Scan for the cell matching the given text and deliver its [X, Y] coordinate at center. 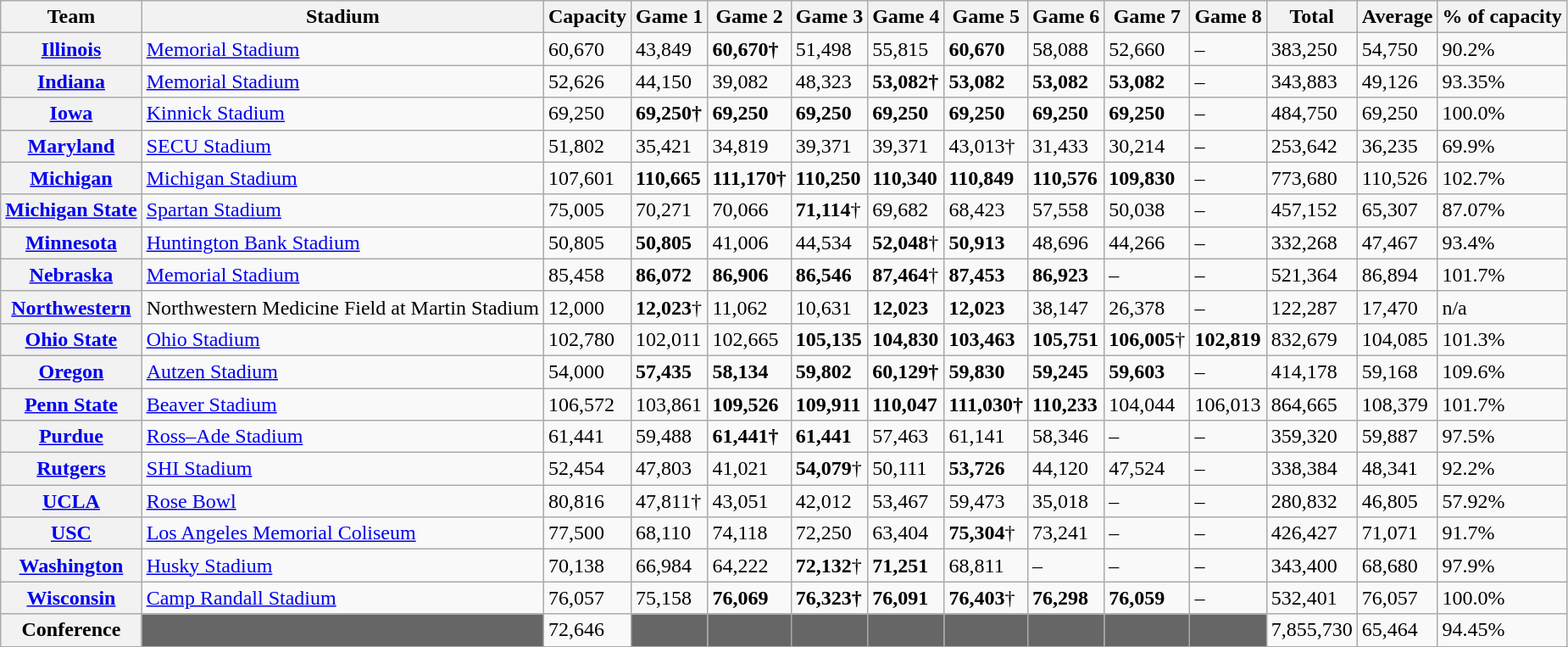
90.2% [1502, 49]
47,467 [1397, 243]
Rose Bowl [342, 501]
102,780 [587, 339]
74,118 [749, 533]
106,005† [1148, 339]
93.35% [1502, 81]
53,467 [906, 501]
Illinois [71, 49]
253,642 [1312, 146]
59,887 [1397, 437]
76,059 [1148, 598]
51,802 [587, 146]
343,883 [1312, 81]
Ohio Stadium [342, 339]
111,170† [749, 178]
% of capacity [1502, 17]
52,454 [587, 469]
Ohio State [71, 339]
75,158 [669, 598]
SECU Stadium [342, 146]
55,815 [906, 49]
110,526 [1397, 178]
76,069 [749, 598]
39,082 [749, 81]
87,464† [906, 275]
Oregon [71, 371]
43,849 [669, 49]
Autzen Stadium [342, 371]
UCLA [71, 501]
USC [71, 533]
Game 3 [829, 17]
46,805 [1397, 501]
110,250 [829, 178]
Team [71, 17]
68,680 [1397, 566]
47,811† [669, 501]
102,011 [669, 339]
76,403† [986, 598]
105,751 [1065, 339]
57,558 [1065, 210]
86,923 [1065, 275]
17,470 [1397, 307]
31,433 [1065, 146]
50,913 [986, 243]
70,138 [587, 566]
70,271 [669, 210]
52,626 [587, 81]
109,526 [749, 404]
44,534 [829, 243]
65,307 [1397, 210]
11,062 [749, 307]
60,129† [906, 371]
72,250 [829, 533]
50,111 [906, 469]
383,250 [1312, 49]
111,030† [986, 404]
68,811 [986, 566]
110,340 [906, 178]
521,364 [1312, 275]
343,400 [1312, 566]
42,012 [829, 501]
Capacity [587, 17]
110,233 [1065, 404]
86,894 [1397, 275]
69,682 [906, 210]
68,423 [986, 210]
75,304† [986, 533]
110,665 [669, 178]
Washington [71, 566]
338,384 [1312, 469]
75,005 [587, 210]
104,830 [906, 339]
Stadium [342, 17]
34,819 [749, 146]
Game 8 [1228, 17]
60,670† [749, 49]
426,427 [1312, 533]
47,524 [1148, 469]
41,006 [749, 243]
71,071 [1397, 533]
109,911 [829, 404]
69,250† [669, 114]
Total [1312, 17]
108,379 [1397, 404]
Huntington Bank Stadium [342, 243]
59,603 [1148, 371]
77,500 [587, 533]
106,572 [587, 404]
832,679 [1312, 339]
35,421 [669, 146]
51,498 [829, 49]
72,132† [829, 566]
109,830 [1148, 178]
110,576 [1065, 178]
102.7% [1502, 178]
Maryland [71, 146]
50,038 [1148, 210]
Rutgers [71, 469]
68,110 [669, 533]
35,018 [1065, 501]
58,346 [1065, 437]
97.9% [1502, 566]
Game 7 [1148, 17]
58,088 [1065, 49]
93.4% [1502, 243]
26,378 [1148, 307]
97.5% [1502, 437]
72,646 [587, 630]
Wisconsin [71, 598]
457,152 [1312, 210]
61,441† [749, 437]
59,473 [986, 501]
107,601 [587, 178]
Game 6 [1065, 17]
109.6% [1502, 371]
59,488 [669, 437]
484,750 [1312, 114]
Michigan [71, 178]
94.45% [1502, 630]
Nebraska [71, 275]
105,135 [829, 339]
43,013† [986, 146]
44,150 [669, 81]
80,816 [587, 501]
48,323 [829, 81]
n/a [1502, 307]
49,126 [1397, 81]
332,268 [1312, 243]
Beaver Stadium [342, 404]
48,696 [1065, 243]
52,660 [1148, 49]
43,051 [749, 501]
54,750 [1397, 49]
76,091 [906, 598]
30,214 [1148, 146]
86,906 [749, 275]
87.07% [1502, 210]
110,047 [906, 404]
76,298 [1065, 598]
Penn State [71, 404]
61,141 [986, 437]
63,404 [906, 533]
Los Angeles Memorial Coliseum [342, 533]
103,463 [986, 339]
85,458 [587, 275]
86,072 [669, 275]
10,631 [829, 307]
59,245 [1065, 371]
44,120 [1065, 469]
69.9% [1502, 146]
104,085 [1397, 339]
Kinnick Stadium [342, 114]
Game 1 [669, 17]
Camp Randall Stadium [342, 598]
48,341 [1397, 469]
86,546 [829, 275]
101.3% [1502, 339]
Indiana [71, 81]
54,000 [587, 371]
Game 4 [906, 17]
110,849 [986, 178]
Purdue [71, 437]
Average [1397, 17]
57,463 [906, 437]
54,079† [829, 469]
Minnesota [71, 243]
7,855,730 [1312, 630]
Husky Stadium [342, 566]
122,287 [1312, 307]
65,464 [1397, 630]
104,044 [1148, 404]
102,665 [749, 339]
64,222 [749, 566]
59,830 [986, 371]
Conference [71, 630]
Game 5 [986, 17]
Northwestern [71, 307]
57.92% [1502, 501]
59,168 [1397, 371]
53,726 [986, 469]
103,861 [669, 404]
Spartan Stadium [342, 210]
Ross–Ade Stadium [342, 437]
773,680 [1312, 178]
38,147 [1065, 307]
73,241 [1065, 533]
36,235 [1397, 146]
57,435 [669, 371]
52,048† [906, 243]
71,114† [829, 210]
76,323† [829, 598]
280,832 [1312, 501]
59,802 [829, 371]
12,000 [587, 307]
Michigan Stadium [342, 178]
66,984 [669, 566]
106,013 [1228, 404]
87,453 [986, 275]
41,021 [749, 469]
44,266 [1148, 243]
102,819 [1228, 339]
91.7% [1502, 533]
Michigan State [71, 210]
414,178 [1312, 371]
53,082† [906, 81]
58,134 [749, 371]
71,251 [906, 566]
Iowa [71, 114]
SHI Stadium [342, 469]
864,665 [1312, 404]
532,401 [1312, 598]
70,066 [749, 210]
Northwestern Medicine Field at Martin Stadium [342, 307]
92.2% [1502, 469]
359,320 [1312, 437]
47,803 [669, 469]
Game 2 [749, 17]
12,023† [669, 307]
